Identify which cell holds the provided text, then report its [x, y] central coordinate. 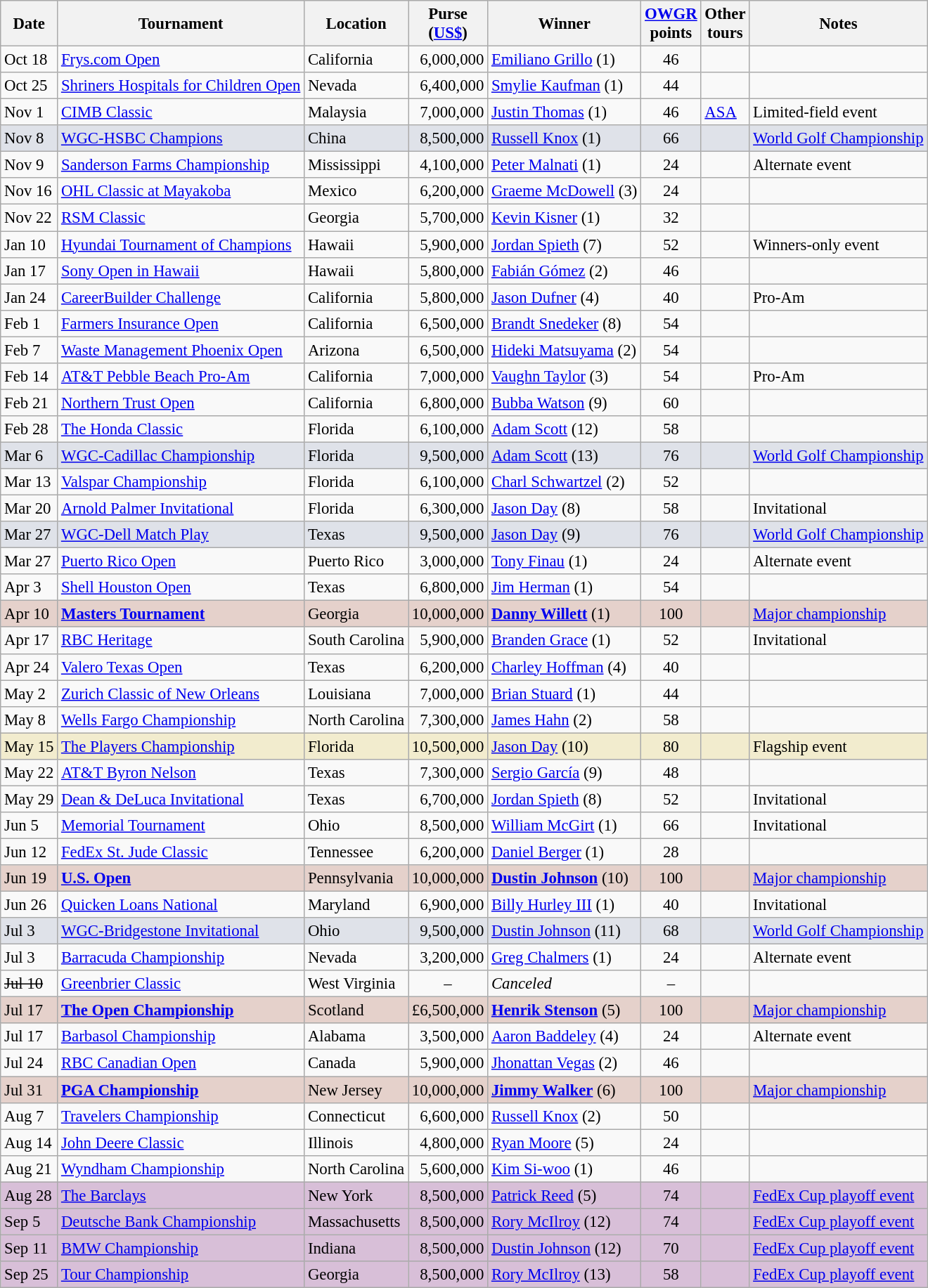
Jason Day (8) [565, 509]
Puerto Rico Open [181, 561]
Maryland [356, 905]
Nov 8 [30, 138]
Flagship event [838, 746]
Hideki Matsuyama (2) [565, 350]
Bubba Watson (9) [565, 403]
48 [671, 773]
Peter Malnati (1) [565, 165]
RBC Heritage [181, 641]
Graeme McDowell (3) [565, 192]
Othertours [726, 24]
Nov 9 [30, 165]
BMW Championship [181, 1248]
Kim Si-woo (1) [565, 1169]
Location [356, 24]
Greenbrier Classic [181, 984]
6,400,000 [447, 86]
Apr 10 [30, 614]
U.S. Open [181, 878]
Feb 14 [30, 377]
Sep 25 [30, 1275]
70 [671, 1248]
5,600,000 [447, 1169]
Jim Herman (1) [565, 587]
James Hahn (2) [565, 720]
Frys.com Open [181, 60]
Rory McIlroy (12) [565, 1222]
Jul 10 [30, 984]
£6,500,000 [447, 1010]
Massachusetts [356, 1222]
OHL Classic at Mayakoba [181, 192]
80 [671, 746]
CIMB Classic [181, 112]
AT&T Pebble Beach Pro-Am [181, 377]
6,900,000 [447, 905]
FedEx St. Jude Classic [181, 852]
Sep 5 [30, 1222]
Alabama [356, 1036]
May 29 [30, 799]
Jul 31 [30, 1090]
Quicken Loans National [181, 905]
Arnold Palmer Invitational [181, 509]
Fabián Gómez (2) [565, 271]
Tournament [181, 24]
Billy Hurley III (1) [565, 905]
68 [671, 931]
WGC-HSBC Champions [181, 138]
PGA Championship [181, 1090]
Mexico [356, 192]
WGC-Dell Match Play [181, 535]
Zurich Classic of New Orleans [181, 694]
Valero Texas Open [181, 667]
West Virginia [356, 984]
Brian Stuard (1) [565, 694]
Nov 22 [30, 218]
Charl Schwartzel (2) [565, 482]
Nov 16 [30, 192]
Charley Hoffman (4) [565, 667]
Aaron Baddeley (4) [565, 1036]
Connecticut [356, 1116]
Jun 5 [30, 826]
Hyundai Tournament of Champions [181, 245]
Jan 10 [30, 245]
Jun 12 [30, 852]
New York [356, 1195]
Henrik Stenson (5) [565, 1010]
Vaughn Taylor (3) [565, 377]
WGC-Cadillac Championship [181, 455]
Aug 28 [30, 1195]
Malaysia [356, 112]
The Honda Classic [181, 429]
RBC Canadian Open [181, 1063]
Jordan Spieth (8) [565, 799]
May 22 [30, 773]
Adam Scott (12) [565, 429]
New Jersey [356, 1090]
4,800,000 [447, 1143]
Oct 25 [30, 86]
5,700,000 [447, 218]
William McGirt (1) [565, 826]
Illinois [356, 1143]
10,500,000 [447, 746]
Dean & DeLuca Invitational [181, 799]
Oct 18 [30, 60]
Northern Trust Open [181, 403]
Memorial Tournament [181, 826]
Adam Scott (13) [565, 455]
Feb 1 [30, 323]
RSM Classic [181, 218]
AT&T Byron Nelson [181, 773]
Pennsylvania [356, 878]
Jhonattan Vegas (2) [565, 1063]
Jan 24 [30, 297]
Jordan Spieth (7) [565, 245]
Greg Chalmers (1) [565, 958]
Valspar Championship [181, 482]
Jimmy Walker (6) [565, 1090]
Daniel Berger (1) [565, 852]
Patrick Reed (5) [565, 1195]
May 15 [30, 746]
Jan 17 [30, 271]
Sanderson Farms Championship [181, 165]
Indiana [356, 1248]
Shriners Hospitals for Children Open [181, 86]
Apr 3 [30, 587]
The Open Championship [181, 1010]
Barracuda Championship [181, 958]
Scotland [356, 1010]
Tennessee [356, 852]
Feb 28 [30, 429]
Canceled [565, 984]
OWGRpoints [671, 24]
Winner [565, 24]
Deutsche Bank Championship [181, 1222]
Masters Tournament [181, 614]
Notes [838, 24]
May 8 [30, 720]
Aug 14 [30, 1143]
Justin Thomas (1) [565, 112]
Jun 19 [30, 878]
Farmers Insurance Open [181, 323]
3,200,000 [447, 958]
Puerto Rico [356, 561]
Winners-only event [838, 245]
CareerBuilder Challenge [181, 297]
Barbasol Championship [181, 1036]
Dustin Johnson (11) [565, 931]
Limited-field event [838, 112]
Mar 13 [30, 482]
John Deere Classic [181, 1143]
Purse(US$) [447, 24]
Sony Open in Hawaii [181, 271]
Rory McIlroy (13) [565, 1275]
Sergio García (9) [565, 773]
Nov 1 [30, 112]
The Barclays [181, 1195]
Apr 24 [30, 667]
28 [671, 852]
Jul 24 [30, 1063]
Aug 7 [30, 1116]
Jason Day (10) [565, 746]
Travelers Championship [181, 1116]
Wells Fargo Championship [181, 720]
China [356, 138]
Mar 20 [30, 509]
Branden Grace (1) [565, 641]
Tony Finau (1) [565, 561]
Russell Knox (1) [565, 138]
Apr 17 [30, 641]
ASA [726, 112]
South Carolina [356, 641]
Mar 6 [30, 455]
32 [671, 218]
Aug 21 [30, 1169]
Jason Day (9) [565, 535]
Danny Willett (1) [565, 614]
Feb 7 [30, 350]
Russell Knox (2) [565, 1116]
Emiliano Grillo (1) [565, 60]
Dustin Johnson (10) [565, 878]
Date [30, 24]
3,500,000 [447, 1036]
6,700,000 [447, 799]
Jun 26 [30, 905]
Ryan Moore (5) [565, 1143]
Sep 11 [30, 1248]
Wyndham Championship [181, 1169]
Mississippi [356, 165]
Feb 21 [30, 403]
60 [671, 403]
Smylie Kaufman (1) [565, 86]
Kevin Kisner (1) [565, 218]
Tour Championship [181, 1275]
6,000,000 [447, 60]
50 [671, 1116]
WGC-Bridgestone Invitational [181, 931]
Waste Management Phoenix Open [181, 350]
May 2 [30, 694]
Dustin Johnson (12) [565, 1248]
6,600,000 [447, 1116]
Shell Houston Open [181, 587]
Canada [356, 1063]
4,100,000 [447, 165]
Louisiana [356, 694]
3,000,000 [447, 561]
Jason Dufner (4) [565, 297]
Brandt Snedeker (8) [565, 323]
Arizona [356, 350]
6,300,000 [447, 509]
The Players Championship [181, 746]
